From the cell containing the given text, extract its center point as [X, Y] coordinate. 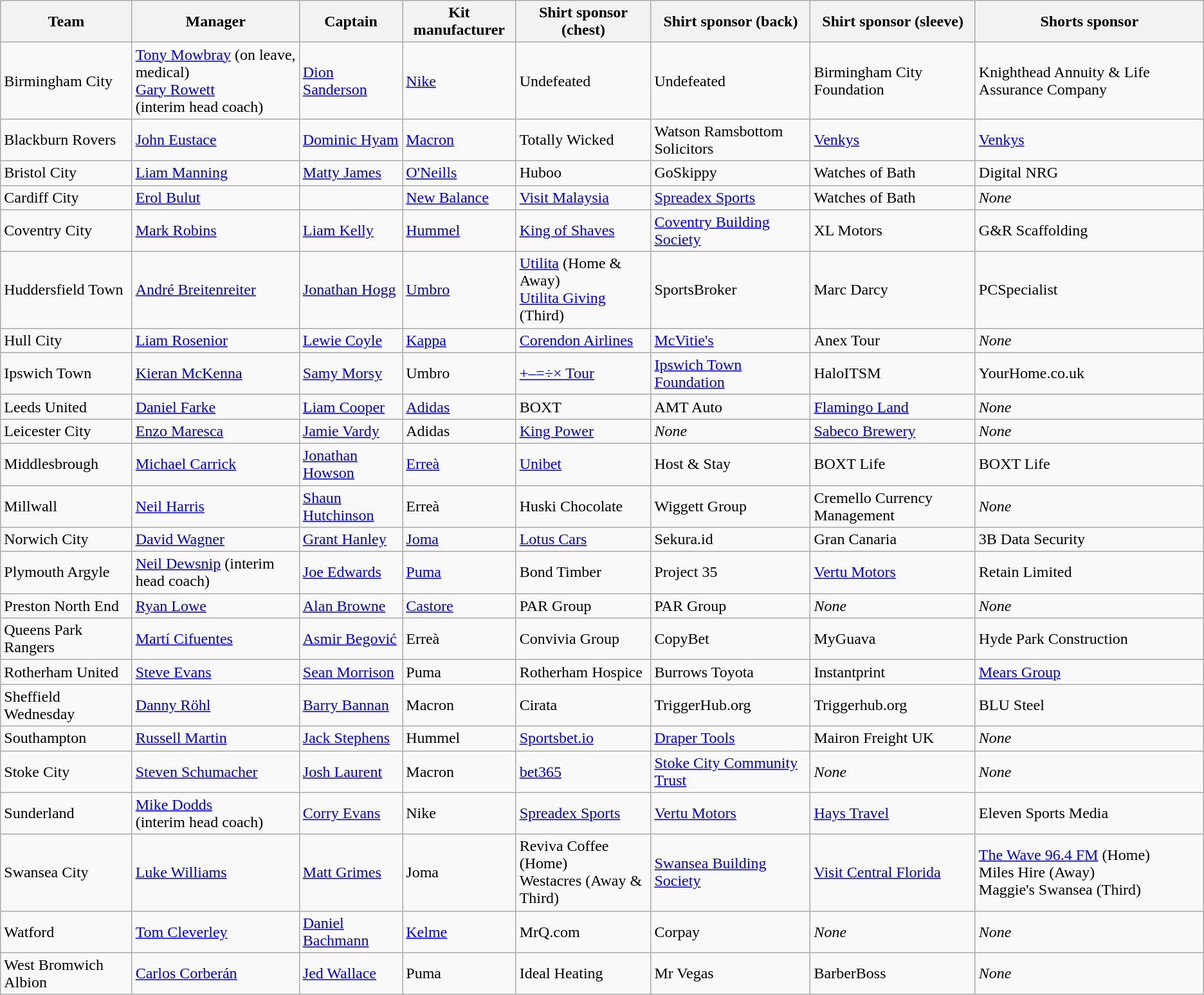
Coventry City [66, 230]
McVitie's [731, 340]
Cardiff City [66, 197]
Shirt sponsor (sleeve) [893, 22]
Alan Browne [351, 606]
Middlesbrough [66, 464]
Jed Wallace [351, 974]
Liam Rosenior [215, 340]
Sheffield Wednesday [66, 705]
Swansea City [66, 872]
MrQ.com [583, 931]
Digital NRG [1090, 173]
Rotherham Hospice [583, 672]
Luke Williams [215, 872]
Daniel Bachmann [351, 931]
Russell Martin [215, 738]
Birmingham City Foundation [893, 81]
Jamie Vardy [351, 431]
Samy Morsy [351, 373]
Swansea Building Society [731, 872]
Huski Chocolate [583, 506]
Sunderland [66, 813]
Huddersfield Town [66, 289]
Kit manufacturer [459, 22]
Norwich City [66, 540]
BarberBoss [893, 974]
Sekura.id [731, 540]
André Breitenreiter [215, 289]
Convivia Group [583, 639]
Kelme [459, 931]
Steve Evans [215, 672]
Dominic Hyam [351, 140]
+–=÷× Tour [583, 373]
Southampton [66, 738]
Lotus Cars [583, 540]
Dion Sanderson [351, 81]
Martí Cifuentes [215, 639]
King Power [583, 431]
Enzo Maresca [215, 431]
Stoke City [66, 772]
Bond Timber [583, 572]
Eleven Sports Media [1090, 813]
YourHome.co.uk [1090, 373]
Millwall [66, 506]
Kieran McKenna [215, 373]
Mairon Freight UK [893, 738]
Ideal Heating [583, 974]
Corry Evans [351, 813]
Plymouth Argyle [66, 572]
TriggerHub.org [731, 705]
Shirt sponsor (back) [731, 22]
Huboo [583, 173]
Leeds United [66, 406]
Sean Morrison [351, 672]
Mike Dodds (interim head coach) [215, 813]
Steven Schumacher [215, 772]
GoSkippy [731, 173]
Mears Group [1090, 672]
HaloITSM [893, 373]
G&R Scaffolding [1090, 230]
3B Data Security [1090, 540]
Ryan Lowe [215, 606]
XL Motors [893, 230]
CopyBet [731, 639]
Flamingo Land [893, 406]
Mr Vegas [731, 974]
PCSpecialist [1090, 289]
Carlos Corberán [215, 974]
Mark Robins [215, 230]
Preston North End [66, 606]
Knighthead Annuity & Life Assurance Company [1090, 81]
Retain Limited [1090, 572]
Neil Harris [215, 506]
Tony Mowbray (on leave, medical) Gary Rowett (interim head coach) [215, 81]
Totally Wicked [583, 140]
Danny Röhl [215, 705]
Liam Manning [215, 173]
O'Neills [459, 173]
Host & Stay [731, 464]
Blackburn Rovers [66, 140]
Joe Edwards [351, 572]
Shaun Hutchinson [351, 506]
Corendon Airlines [583, 340]
Coventry Building Society [731, 230]
Visit Central Florida [893, 872]
Liam Cooper [351, 406]
Neil Dewsnip (interim head coach) [215, 572]
Leicester City [66, 431]
Erol Bulut [215, 197]
Queens Park Rangers [66, 639]
Shorts sponsor [1090, 22]
Lewie Coyle [351, 340]
Manager [215, 22]
BLU Steel [1090, 705]
Grant Hanley [351, 540]
West Bromwich Albion [66, 974]
David Wagner [215, 540]
MyGuava [893, 639]
Shirt sponsor (chest) [583, 22]
Unibet [583, 464]
Michael Carrick [215, 464]
New Balance [459, 197]
Kappa [459, 340]
Ipswich Town Foundation [731, 373]
Rotherham United [66, 672]
Stoke City Community Trust [731, 772]
Ipswich Town [66, 373]
Wiggett Group [731, 506]
The Wave 96.4 FM (Home)Miles Hire (Away)Maggie's Swansea (Third) [1090, 872]
Birmingham City [66, 81]
Matty James [351, 173]
Gran Canaria [893, 540]
Utilita (Home & Away)Utilita Giving (Third) [583, 289]
Reviva Coffee (Home)Westacres (Away & Third) [583, 872]
Anex Tour [893, 340]
Corpay [731, 931]
Hyde Park Construction [1090, 639]
Instantprint [893, 672]
Hays Travel [893, 813]
Daniel Farke [215, 406]
King of Shaves [583, 230]
John Eustace [215, 140]
Triggerhub.org [893, 705]
Watson Ramsbottom Solicitors [731, 140]
Barry Bannan [351, 705]
Jonathan Howson [351, 464]
Marc Darcy [893, 289]
SportsBroker [731, 289]
Visit Malaysia [583, 197]
Watford [66, 931]
Matt Grimes [351, 872]
Cremello Currency Management [893, 506]
AMT Auto [731, 406]
BOXT [583, 406]
Hull City [66, 340]
Sportsbet.io [583, 738]
Captain [351, 22]
Sabeco Brewery [893, 431]
Draper Tools [731, 738]
Josh Laurent [351, 772]
Project 35 [731, 572]
Burrows Toyota [731, 672]
Asmir Begović [351, 639]
Bristol City [66, 173]
Tom Cleverley [215, 931]
Castore [459, 606]
Jack Stephens [351, 738]
Liam Kelly [351, 230]
Cirata [583, 705]
bet365 [583, 772]
Team [66, 22]
Jonathan Hogg [351, 289]
